Detect which cell encompasses the target text, then output its [X, Y] center coordinate. 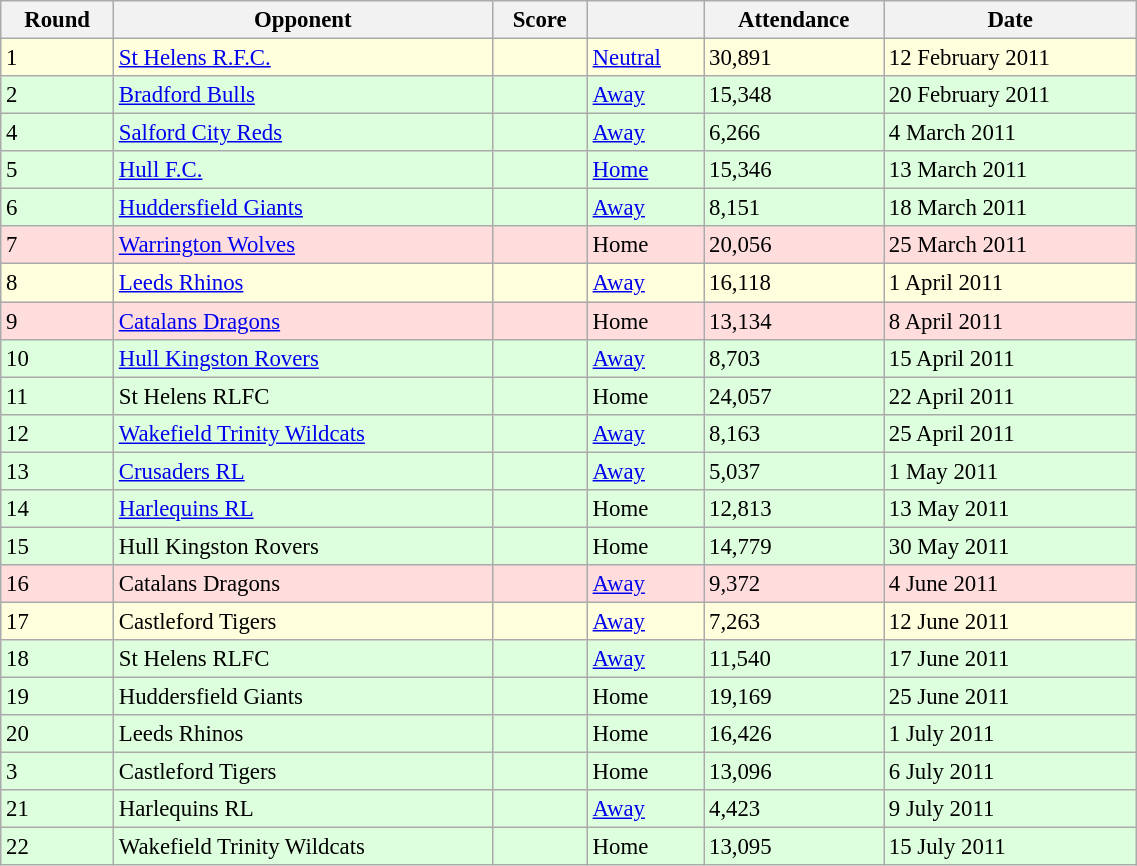
13 March 2011 [1010, 170]
16 [58, 584]
Crusaders RL [302, 471]
16,118 [794, 283]
Warrington Wolves [302, 245]
Attendance [794, 20]
4 March 2011 [1010, 133]
17 [58, 621]
30,891 [794, 58]
8 April 2011 [1010, 321]
12 [58, 433]
4 June 2011 [1010, 584]
19 [58, 697]
13 May 2011 [1010, 509]
Round [58, 20]
8,151 [794, 208]
19,169 [794, 697]
9 July 2011 [1010, 809]
1 July 2011 [1010, 734]
20 [58, 734]
14 [58, 509]
Score [540, 20]
8 [58, 283]
30 May 2011 [1010, 546]
9,372 [794, 584]
4 [58, 133]
11 [58, 396]
6,266 [794, 133]
22 April 2011 [1010, 396]
20 February 2011 [1010, 95]
7 [58, 245]
10 [58, 358]
15 July 2011 [1010, 847]
3 [58, 772]
5 [58, 170]
8,163 [794, 433]
14,779 [794, 546]
Salford City Reds [302, 133]
12 February 2011 [1010, 58]
17 June 2011 [1010, 659]
12,813 [794, 509]
15 April 2011 [1010, 358]
12 June 2011 [1010, 621]
18 [58, 659]
7,263 [794, 621]
1 April 2011 [1010, 283]
Opponent [302, 20]
Date [1010, 20]
13,134 [794, 321]
22 [58, 847]
24,057 [794, 396]
6 [58, 208]
18 March 2011 [1010, 208]
Hull F.C. [302, 170]
15,348 [794, 95]
2 [58, 95]
Neutral [645, 58]
9 [58, 321]
1 [58, 58]
11,540 [794, 659]
8,703 [794, 358]
15 [58, 546]
16,426 [794, 734]
25 June 2011 [1010, 697]
13,095 [794, 847]
25 March 2011 [1010, 245]
5,037 [794, 471]
25 April 2011 [1010, 433]
15,346 [794, 170]
1 May 2011 [1010, 471]
13 [58, 471]
4,423 [794, 809]
20,056 [794, 245]
St Helens R.F.C. [302, 58]
21 [58, 809]
13,096 [794, 772]
Bradford Bulls [302, 95]
6 July 2011 [1010, 772]
